Provide the (x, y) coordinate of the cell's center where the given text is located.  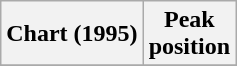
Chart (1995) (72, 34)
Peakposition (189, 34)
